From the cell containing the given text, extract its center point as [X, Y] coordinate. 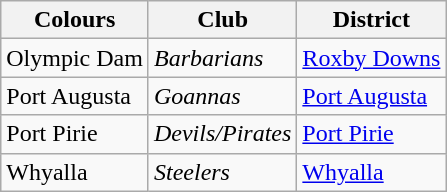
Club [222, 20]
Roxby Downs [372, 58]
Barbarians [222, 58]
Colours [75, 20]
Goannas [222, 96]
District [372, 20]
Olympic Dam [75, 58]
Steelers [222, 172]
Devils/Pirates [222, 134]
